Return the (x, y) coordinate for the center point of the cell that contains the specified text.  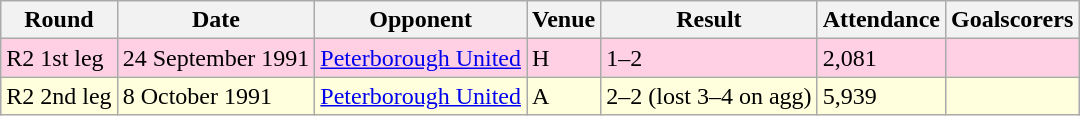
Opponent (421, 20)
1–2 (709, 58)
8 October 1991 (216, 96)
Attendance (881, 20)
Date (216, 20)
24 September 1991 (216, 58)
R2 2nd leg (59, 96)
2–2 (lost 3–4 on agg) (709, 96)
2,081 (881, 58)
Goalscorers (1012, 20)
Round (59, 20)
Result (709, 20)
Venue (564, 20)
H (564, 58)
5,939 (881, 96)
A (564, 96)
R2 1st leg (59, 58)
